Extract the [X, Y] coordinate from the center of the cell holding the provided text.  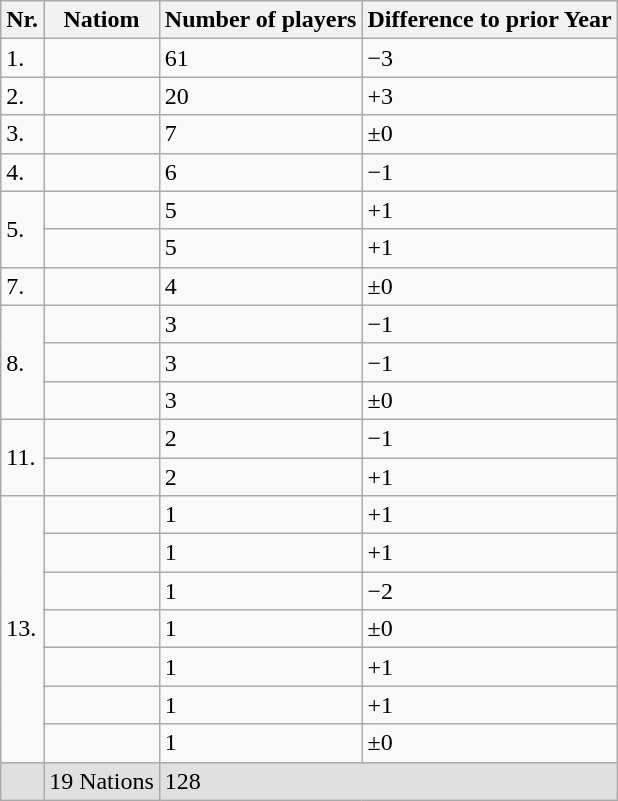
1. [22, 58]
Number of players [260, 20]
19 Nations [102, 781]
5. [22, 229]
Nr. [22, 20]
61 [260, 58]
6 [260, 172]
7. [22, 286]
+3 [490, 96]
4. [22, 172]
128 [388, 781]
−2 [490, 591]
Natiom [102, 20]
3. [22, 134]
Difference to prior Year [490, 20]
4 [260, 286]
7 [260, 134]
11. [22, 457]
13. [22, 629]
8. [22, 362]
20 [260, 96]
−3 [490, 58]
2. [22, 96]
